Capture the cell that displays the provided text and extract its [x, y] central coordinate. 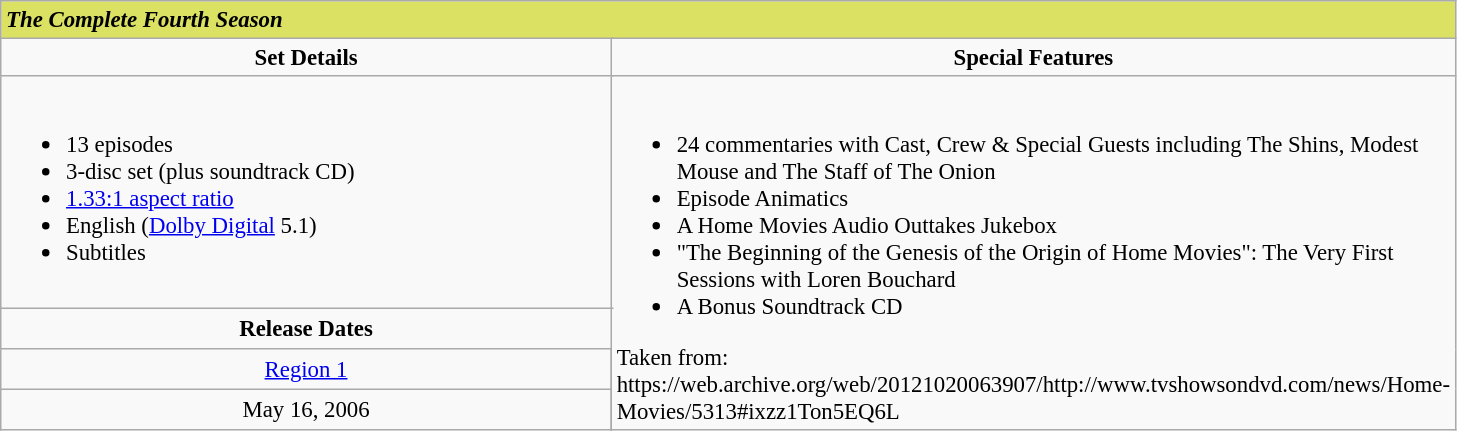
Set Details [306, 58]
May 16, 2006 [306, 409]
13 episodes3-disc set (plus soundtrack CD)1.33:1 aspect ratioEnglish (Dolby Digital 5.1)Subtitles [306, 192]
The Complete Fourth Season [728, 20]
Release Dates [306, 329]
Special Features [1033, 58]
Region 1 [306, 369]
